Find where the given text appears and provide that cell's center as (x, y) coordinate. 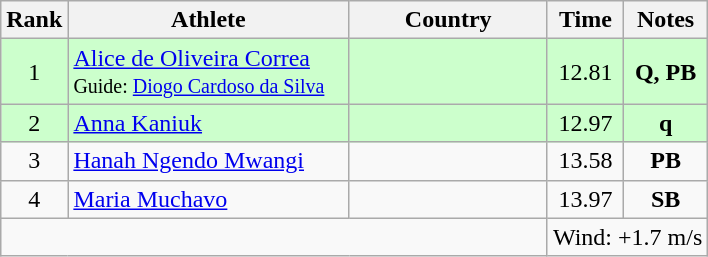
Country (448, 20)
Notes (665, 20)
3 (34, 161)
PB (665, 161)
Maria Muchavo (208, 199)
Time (585, 20)
Anna Kaniuk (208, 123)
4 (34, 199)
Wind: +1.7 m/s (627, 237)
Hanah Ngendo Mwangi (208, 161)
SB (665, 199)
12.81 (585, 72)
q (665, 123)
12.97 (585, 123)
Athlete (208, 20)
2 (34, 123)
Rank (34, 20)
Alice de Oliveira CorreaGuide: Diogo Cardoso da Silva (208, 72)
1 (34, 72)
13.58 (585, 161)
Q, PB (665, 72)
13.97 (585, 199)
